Extract the (x, y) coordinate from the center of the cell holding the provided text.  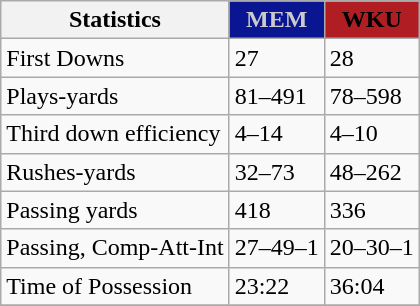
WKU (372, 20)
78–598 (372, 96)
23:22 (276, 286)
First Downs (115, 58)
336 (372, 210)
36:04 (372, 286)
48–262 (372, 172)
27–49–1 (276, 248)
4–10 (372, 134)
Rushes-yards (115, 172)
Third down efficiency (115, 134)
32–73 (276, 172)
Passing yards (115, 210)
MEM (276, 20)
4–14 (276, 134)
27 (276, 58)
Time of Possession (115, 286)
Plays-yards (115, 96)
418 (276, 210)
Passing, Comp-Att-Int (115, 248)
28 (372, 58)
Statistics (115, 20)
81–491 (276, 96)
20–30–1 (372, 248)
